Output the (X, Y) coordinate of the center of the cell containing the given text.  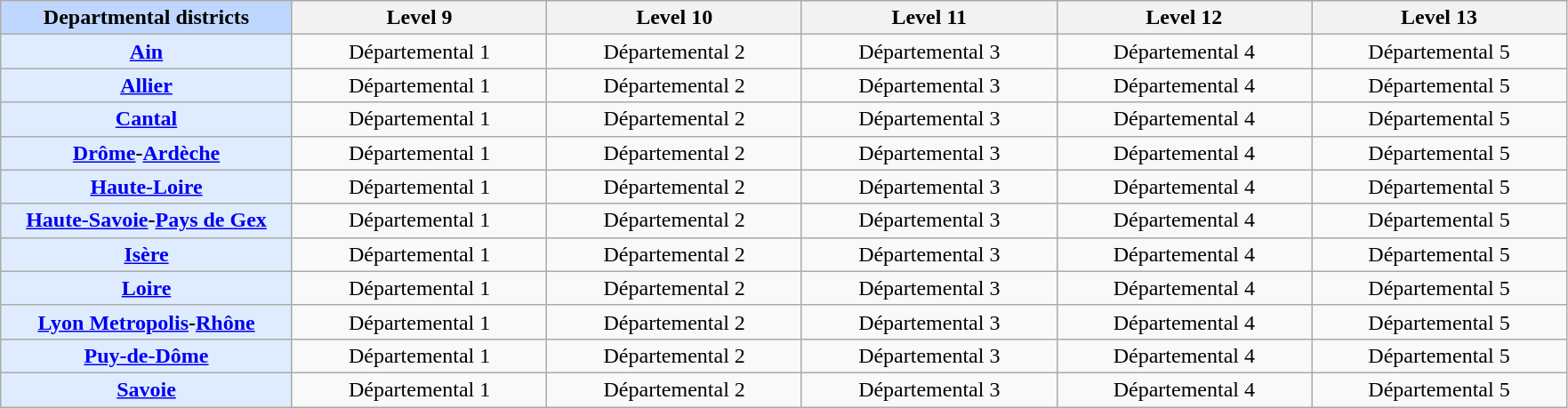
Drôme-Ardèche (147, 153)
Level 9 (420, 18)
Allier (147, 85)
Loire (147, 288)
Isère (147, 254)
Haute-Loire (147, 187)
Level 10 (674, 18)
Level 11 (929, 18)
Haute-Savoie-Pays de Gex (147, 220)
Ain (147, 52)
Level 12 (1185, 18)
Cantal (147, 119)
Savoie (147, 389)
Lyon Metropolis-Rhône (147, 322)
Puy-de-Dôme (147, 356)
Level 13 (1439, 18)
Departmental districts (147, 18)
